Determine the (x, y) coordinate at the center of the cell enclosing the given text.  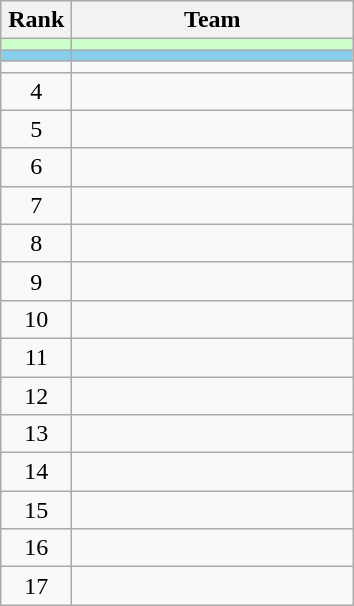
6 (36, 167)
4 (36, 91)
11 (36, 357)
9 (36, 281)
15 (36, 510)
16 (36, 548)
7 (36, 205)
8 (36, 243)
13 (36, 434)
10 (36, 319)
Team (212, 20)
14 (36, 472)
12 (36, 395)
17 (36, 586)
5 (36, 129)
Rank (36, 20)
